Provide the (x, y) coordinate of the cell's center where the given text is located.  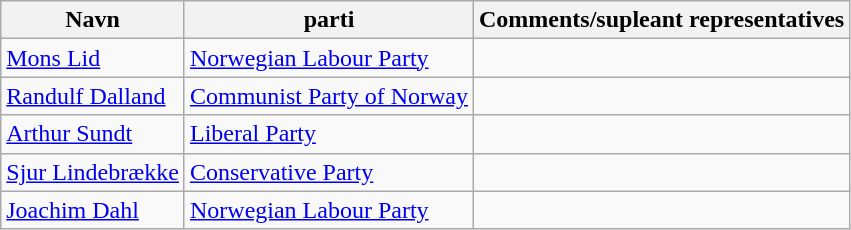
Mons Lid (93, 58)
Conservative Party (328, 172)
Navn (93, 20)
Arthur Sundt (93, 134)
Liberal Party (328, 134)
Comments/supleant representatives (662, 20)
Sjur Lindebrække (93, 172)
Communist Party of Norway (328, 96)
Joachim Dahl (93, 210)
parti (328, 20)
Randulf Dalland (93, 96)
